From the cell containing the given text, extract its center point as [X, Y] coordinate. 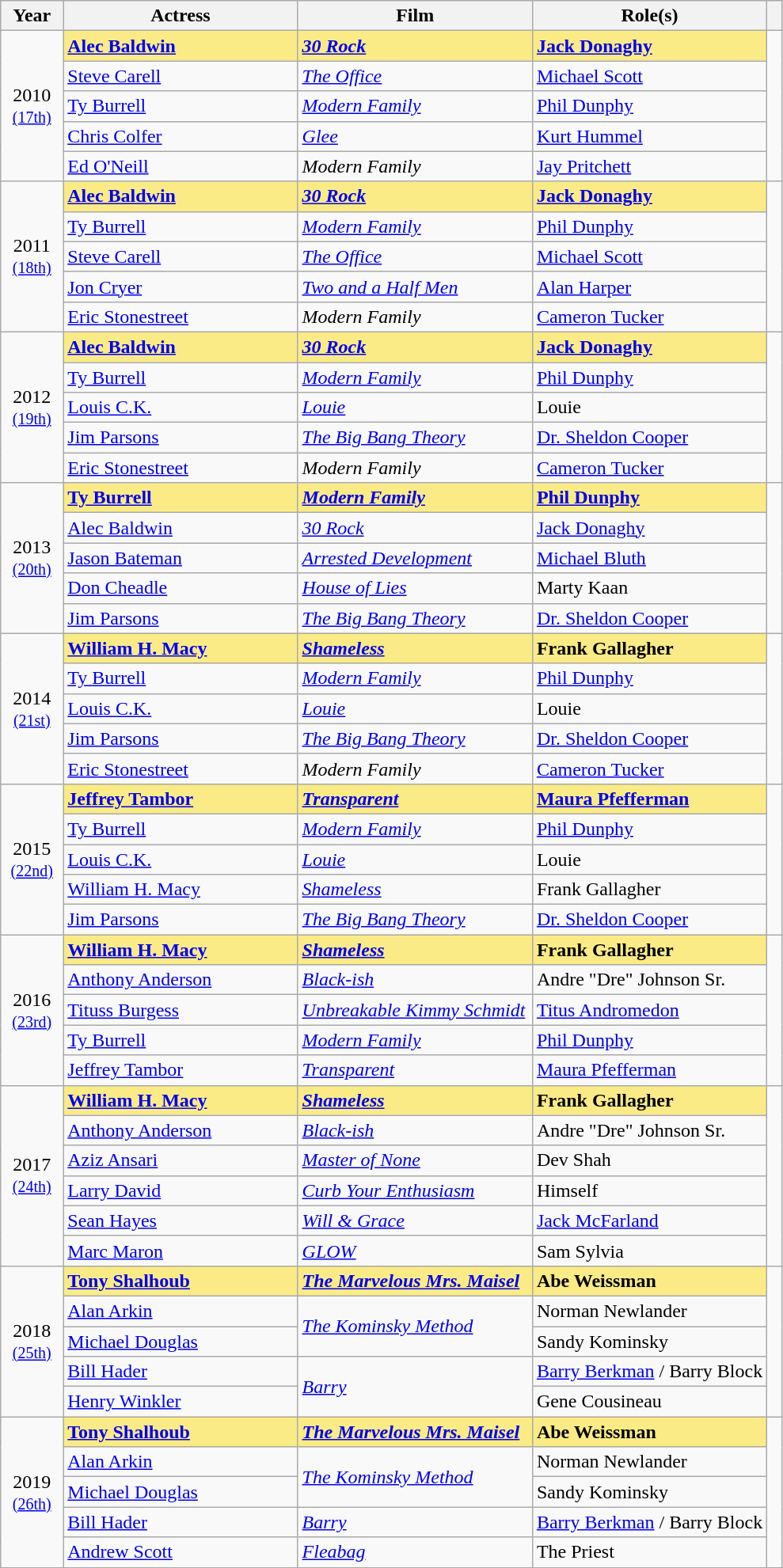
Glee [415, 136]
House of Lies [415, 588]
Jon Cryer [181, 287]
Ed O'Neill [181, 166]
Chris Colfer [181, 136]
Year [32, 16]
Alan Harper [649, 287]
Will & Grace [415, 1221]
Marty Kaan [649, 588]
Andrew Scott [181, 1552]
Titus Andromedon [649, 1010]
Himself [649, 1190]
The Priest [649, 1552]
2015(22nd) [32, 859]
Kurt Hummel [649, 136]
Jack McFarland [649, 1221]
2017(24th) [32, 1175]
Film [415, 16]
Gene Cousineau [649, 1402]
2010(17th) [32, 106]
Arrested Development [415, 558]
2011(18th) [32, 256]
2013(20th) [32, 558]
Fleabag [415, 1552]
Role(s) [649, 16]
Jay Pritchett [649, 166]
Tituss Burgess [181, 1010]
Larry David [181, 1190]
2014(21st) [32, 708]
Aziz Ansari [181, 1160]
2012(19th) [32, 407]
Curb Your Enthusiasm [415, 1190]
Don Cheadle [181, 588]
Unbreakable Kimmy Schmidt [415, 1010]
Sean Hayes [181, 1221]
2019(26th) [32, 1492]
Michael Bluth [649, 558]
2018(25th) [32, 1341]
GLOW [415, 1251]
Two and a Half Men [415, 287]
Master of None [415, 1160]
Marc Maron [181, 1251]
Sam Sylvia [649, 1251]
Dev Shah [649, 1160]
Henry Winkler [181, 1402]
Actress [181, 16]
2016(23rd) [32, 1010]
Jason Bateman [181, 558]
